Return the [X, Y] coordinate for the center point of the cell that contains the specified text.  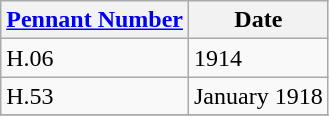
Pennant Number [95, 20]
January 1918 [258, 96]
Date [258, 20]
H.53 [95, 96]
H.06 [95, 58]
1914 [258, 58]
